Provide the (x, y) coordinate of the cell's center where the given text is located.  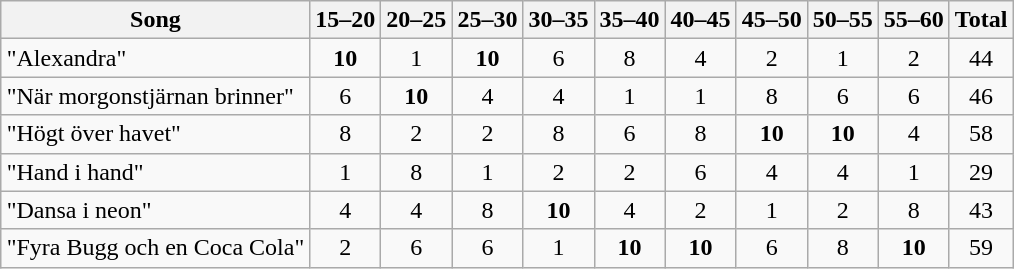
"Alexandra" (156, 58)
Song (156, 20)
"Hand i hand" (156, 172)
20–25 (416, 20)
"När morgonstjärnan brinner" (156, 96)
55–60 (914, 20)
"Fyra Bugg och en Coca Cola" (156, 248)
30–35 (558, 20)
29 (981, 172)
45–50 (772, 20)
35–40 (630, 20)
25–30 (488, 20)
Total (981, 20)
44 (981, 58)
"Högt över havet" (156, 134)
58 (981, 134)
15–20 (346, 20)
50–55 (842, 20)
43 (981, 210)
46 (981, 96)
59 (981, 248)
"Dansa i neon" (156, 210)
40–45 (700, 20)
